Identify which cell holds the provided text, then report its [X, Y] central coordinate. 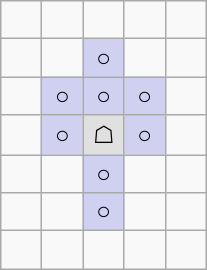
☖ [104, 135]
